Capture the cell that displays the provided text and extract its (x, y) central coordinate. 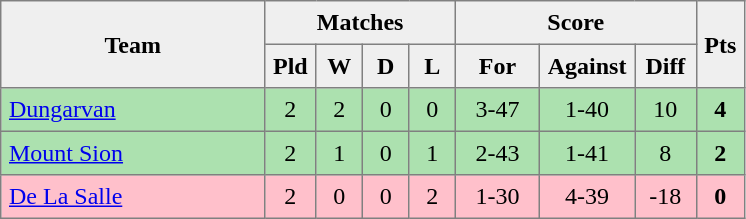
4-39 (586, 197)
1-40 (586, 110)
W (339, 66)
3-47 (497, 110)
Team (133, 44)
D (385, 66)
1-30 (497, 197)
Pld (290, 66)
Dungarvan (133, 110)
4 (720, 110)
-18 (666, 197)
1-41 (586, 153)
2-43 (497, 153)
10 (666, 110)
De La Salle (133, 197)
Mount Sion (133, 153)
Diff (666, 66)
L (432, 66)
Pts (720, 44)
For (497, 66)
Against (586, 66)
Matches (360, 23)
Score (576, 23)
8 (666, 153)
